Capture the cell that displays the provided text and extract its [X, Y] central coordinate. 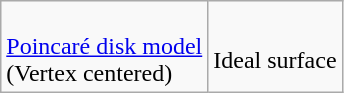
Poincaré disk model(Vertex centered) [104, 47]
Ideal surface [275, 47]
